From the cell containing the given text, extract its center point as [x, y] coordinate. 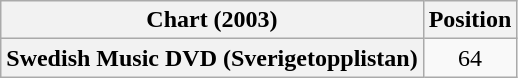
Chart (2003) [212, 20]
Swedish Music DVD (Sverigetopplistan) [212, 58]
64 [470, 58]
Position [470, 20]
